Capture the cell that displays the provided text and extract its [X, Y] central coordinate. 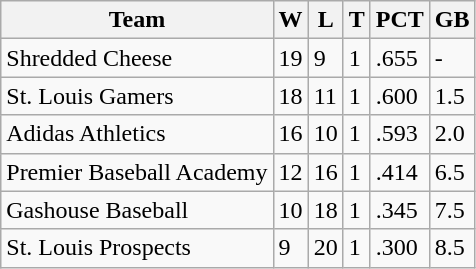
.345 [400, 210]
Premier Baseball Academy [137, 172]
8.5 [452, 248]
GB [452, 20]
.655 [400, 58]
St. Louis Gamers [137, 96]
12 [290, 172]
T [356, 20]
- [452, 58]
Gashouse Baseball [137, 210]
Shredded Cheese [137, 58]
20 [326, 248]
11 [326, 96]
.300 [400, 248]
St. Louis Prospects [137, 248]
Adidas Athletics [137, 134]
.593 [400, 134]
.414 [400, 172]
.600 [400, 96]
L [326, 20]
PCT [400, 20]
6.5 [452, 172]
1.5 [452, 96]
19 [290, 58]
W [290, 20]
2.0 [452, 134]
Team [137, 20]
7.5 [452, 210]
